From the cell containing the given text, extract its center point as [X, Y] coordinate. 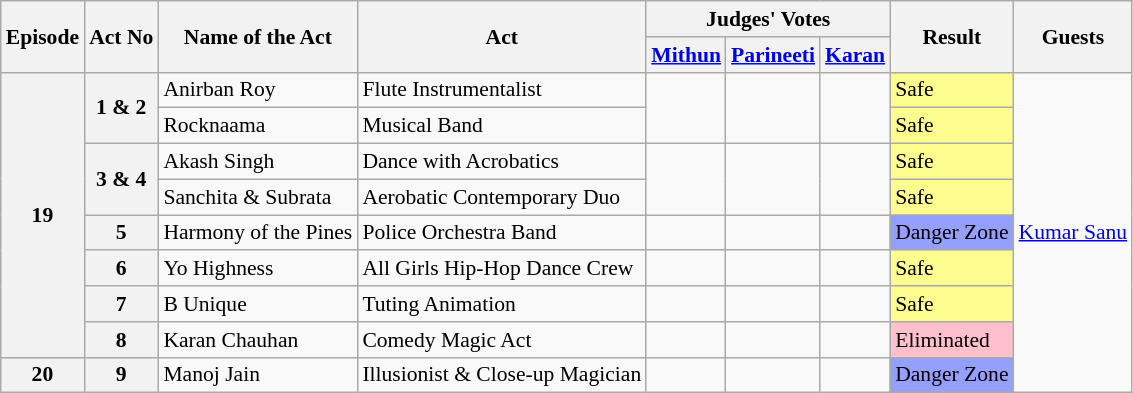
1 & 2 [121, 108]
Result [952, 36]
Yo Highness [258, 269]
Tuting Animation [502, 304]
9 [121, 375]
20 [42, 375]
Kumar Sanu [1074, 232]
Karan Chauhan [258, 340]
8 [121, 340]
Act No [121, 36]
6 [121, 269]
Police Orchestra Band [502, 233]
Rocknaama [258, 126]
Anirban Roy [258, 90]
Manoj Jain [258, 375]
Musical Band [502, 126]
Judges' Votes [768, 19]
All Girls Hip-Hop Dance Crew [502, 269]
Comedy Magic Act [502, 340]
7 [121, 304]
Akash Singh [258, 162]
Guests [1074, 36]
3 & 4 [121, 180]
Eliminated [952, 340]
5 [121, 233]
Karan [855, 55]
Name of the Act [258, 36]
Act [502, 36]
19 [42, 214]
B Unique [258, 304]
Aerobatic Contemporary Duo [502, 197]
Flute Instrumentalist [502, 90]
Episode [42, 36]
Illusionist & Close-up Magician [502, 375]
Harmony of the Pines [258, 233]
Parineeti [773, 55]
Dance with Acrobatics [502, 162]
Mithun [686, 55]
Sanchita & Subrata [258, 197]
